Identify which cell holds the provided text, then report its (x, y) central coordinate. 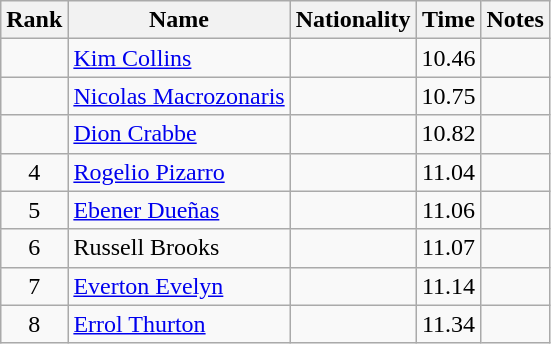
11.34 (448, 324)
5 (34, 210)
8 (34, 324)
11.04 (448, 172)
7 (34, 286)
Notes (515, 20)
6 (34, 248)
Errol Thurton (179, 324)
4 (34, 172)
11.14 (448, 286)
Russell Brooks (179, 248)
Name (179, 20)
Rank (34, 20)
10.75 (448, 96)
11.06 (448, 210)
Dion Crabbe (179, 134)
Nicolas Macrozonaris (179, 96)
10.46 (448, 58)
Nationality (353, 20)
Time (448, 20)
Rogelio Pizarro (179, 172)
Ebener Dueñas (179, 210)
11.07 (448, 248)
Kim Collins (179, 58)
10.82 (448, 134)
Everton Evelyn (179, 286)
